Return the (X, Y) coordinate for the center point of the cell that contains the specified text.  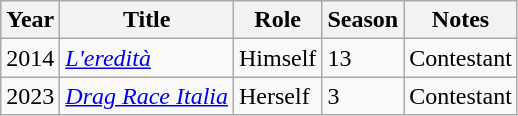
2014 (30, 58)
Role (278, 20)
Notes (461, 20)
3 (363, 96)
Herself (278, 96)
Title (147, 20)
Season (363, 20)
L'eredità (147, 58)
2023 (30, 96)
Year (30, 20)
13 (363, 58)
Himself (278, 58)
Drag Race Italia (147, 96)
